Provide the [x, y] coordinate of the cell's center where the given text is located.  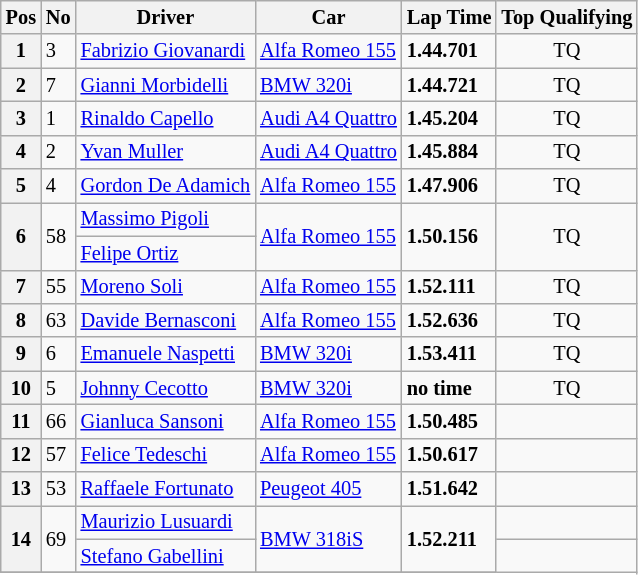
Raffaele Fortunato [166, 489]
13 [21, 489]
1.53.411 [449, 354]
1.52.111 [449, 287]
1.45.884 [449, 152]
9 [21, 354]
No [58, 17]
11 [21, 421]
53 [58, 489]
Pos [21, 17]
Fabrizio Giovanardi [166, 51]
14 [21, 538]
BMW 318iS [328, 538]
1.45.204 [449, 118]
Top Qualifying [566, 17]
1.52.636 [449, 320]
12 [21, 455]
Yvan Muller [166, 152]
69 [58, 538]
55 [58, 287]
Rinaldo Capello [166, 118]
Moreno Soli [166, 287]
Massimo Pigoli [166, 219]
Peugeot 405 [328, 489]
1.52.211 [449, 538]
63 [58, 320]
1.44.701 [449, 51]
58 [58, 236]
Car [328, 17]
10 [21, 388]
no time [449, 388]
1.50.156 [449, 236]
Stefano Gabellini [166, 556]
66 [58, 421]
Driver [166, 17]
Emanuele Naspetti [166, 354]
Gordon De Adamich [166, 186]
Gianni Morbidelli [166, 85]
1.50.485 [449, 421]
1.50.617 [449, 455]
Maurizio Lusuardi [166, 522]
1.44.721 [449, 85]
Lap Time [449, 17]
1.47.906 [449, 186]
1.51.642 [449, 489]
Johnny Cecotto [166, 388]
8 [21, 320]
Felice Tedeschi [166, 455]
Felipe Ortiz [166, 253]
57 [58, 455]
Davide Bernasconi [166, 320]
Gianluca Sansoni [166, 421]
